Return the (x, y) coordinate for the center point of the cell that contains the specified text.  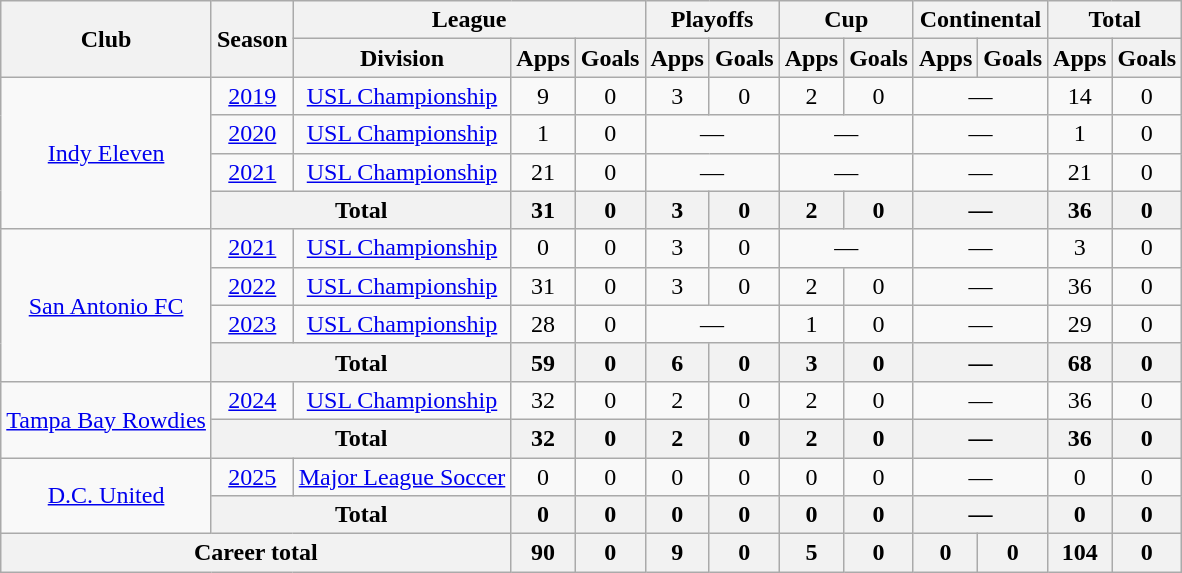
Season (252, 39)
Cup (846, 20)
2023 (252, 324)
29 (1080, 324)
2022 (252, 286)
90 (543, 553)
2020 (252, 134)
104 (1080, 553)
2019 (252, 96)
Tampa Bay Rowdies (106, 419)
Career total (256, 553)
68 (1080, 362)
Continental (980, 20)
5 (811, 553)
Indy Eleven (106, 153)
Club (106, 39)
6 (677, 362)
Division (402, 58)
San Antonio FC (106, 305)
59 (543, 362)
2025 (252, 477)
D.C. United (106, 496)
League (469, 20)
14 (1080, 96)
2024 (252, 400)
28 (543, 324)
Major League Soccer (402, 477)
Playoffs (712, 20)
